Output the [X, Y] coordinate of the center of the cell containing the given text.  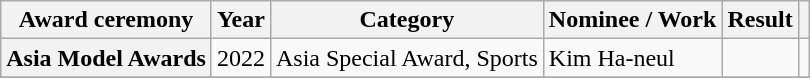
Award ceremony [106, 20]
Result [760, 20]
Nominee / Work [632, 20]
2022 [240, 58]
Category [406, 20]
Kim Ha-neul [632, 58]
Asia Model Awards [106, 58]
Asia Special Award, Sports [406, 58]
Year [240, 20]
